For the text-containing cell, return its midpoint in (x, y) coordinate format. 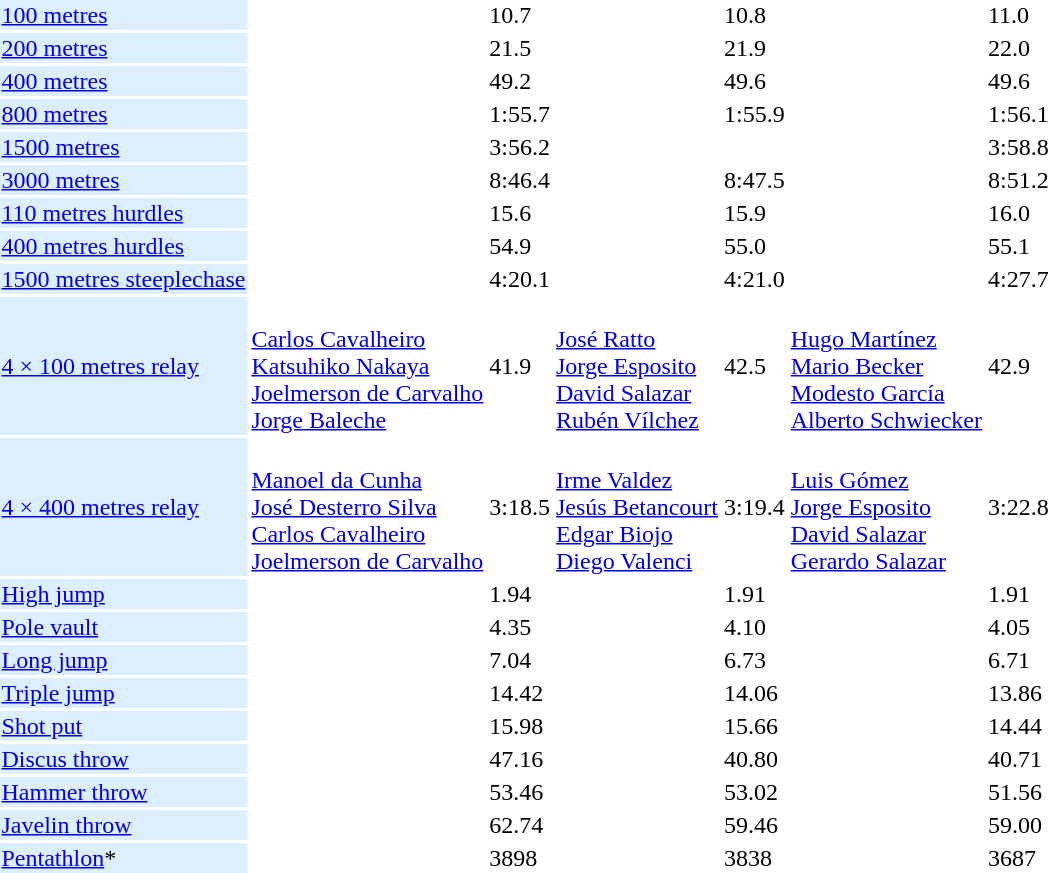
200 metres (124, 48)
15.6 (520, 213)
1.94 (520, 594)
21.5 (520, 48)
4:20.1 (520, 279)
400 metres (124, 81)
1500 metres (124, 147)
Pole vault (124, 627)
3000 metres (124, 180)
Carlos CavalheiroKatsuhiko NakayaJoelmerson de CarvalhoJorge Baleche (368, 366)
José RattoJorge EspositoDavid SalazarRubén Vílchez (638, 366)
15.9 (755, 213)
Hugo MartínezMario BeckerModesto GarcíaAlberto Schwiecker (886, 366)
Hammer throw (124, 792)
1500 metres steeplechase (124, 279)
Luis GómezJorge EspositoDavid SalazarGerardo Salazar (886, 507)
1:55.9 (755, 114)
42.5 (755, 366)
3838 (755, 858)
14.06 (755, 693)
40.80 (755, 759)
10.8 (755, 15)
3:19.4 (755, 507)
49.2 (520, 81)
10.7 (520, 15)
110 metres hurdles (124, 213)
21.9 (755, 48)
Manoel da CunhaJosé Desterro SilvaCarlos CavalheiroJoelmerson de Carvalho (368, 507)
15.98 (520, 726)
800 metres (124, 114)
7.04 (520, 660)
1.91 (755, 594)
Discus throw (124, 759)
49.6 (755, 81)
4:21.0 (755, 279)
8:47.5 (755, 180)
47.16 (520, 759)
14.42 (520, 693)
53.02 (755, 792)
3:56.2 (520, 147)
High jump (124, 594)
55.0 (755, 246)
59.46 (755, 825)
8:46.4 (520, 180)
54.9 (520, 246)
1:55.7 (520, 114)
Irme ValdezJesús BetancourtEdgar BiojoDiego Valenci (638, 507)
4.35 (520, 627)
41.9 (520, 366)
Javelin throw (124, 825)
4.10 (755, 627)
Long jump (124, 660)
100 metres (124, 15)
Pentathlon* (124, 858)
4 × 400 metres relay (124, 507)
3:18.5 (520, 507)
Triple jump (124, 693)
53.46 (520, 792)
6.73 (755, 660)
4 × 100 metres relay (124, 366)
Shot put (124, 726)
15.66 (755, 726)
3898 (520, 858)
62.74 (520, 825)
400 metres hurdles (124, 246)
